Pinpoint the cell where the given text exists, returning its [X, Y] midpoint coordinate. 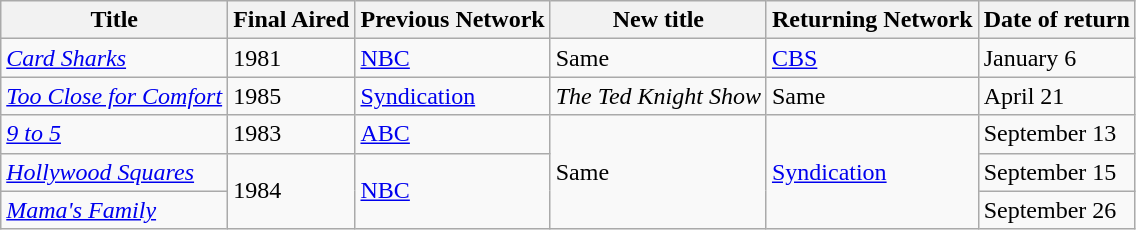
Too Close for Comfort [114, 96]
ABC [452, 134]
1984 [292, 191]
September 13 [1056, 134]
The Ted Knight Show [658, 96]
April 21 [1056, 96]
January 6 [1056, 58]
Date of return [1056, 20]
9 to 5 [114, 134]
CBS [872, 58]
Hollywood Squares [114, 172]
New title [658, 20]
1983 [292, 134]
1981 [292, 58]
Final Aired [292, 20]
Title [114, 20]
Returning Network [872, 20]
September 26 [1056, 210]
Mama's Family [114, 210]
September 15 [1056, 172]
Previous Network [452, 20]
Card Sharks [114, 58]
1985 [292, 96]
